Capture the cell that displays the provided text and extract its [X, Y] central coordinate. 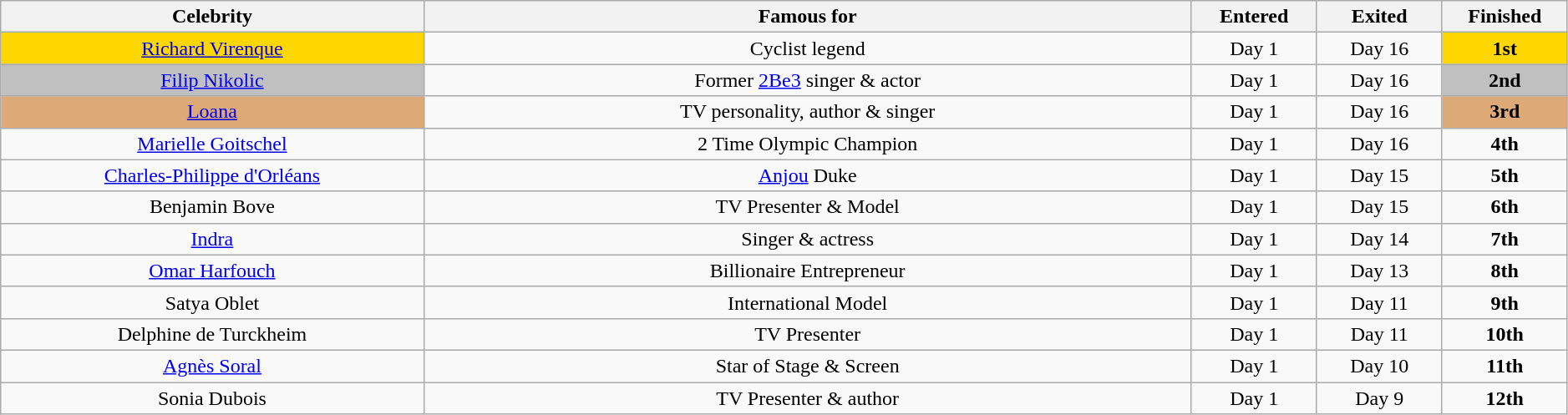
Omar Harfouch [212, 271]
11th [1505, 366]
3rd [1505, 112]
Filip Nikolic [212, 80]
Agnès Soral [212, 366]
5th [1505, 175]
12th [1505, 398]
Day 14 [1379, 239]
Sonia Dubois [212, 398]
Former 2Be3 singer & actor [807, 80]
Indra [212, 239]
2nd [1505, 80]
Billionaire Entrepreneur [807, 271]
TV Presenter & Model [807, 207]
Star of Stage & Screen [807, 366]
Benjamin Bove [212, 207]
Cyclist legend [807, 48]
Famous for [807, 17]
Loana [212, 112]
10th [1505, 334]
Anjou Duke [807, 175]
Charles-Philippe d'Orléans [212, 175]
TV personality, author & singer [807, 112]
Marielle Goitschel [212, 144]
Celebrity [212, 17]
Day 13 [1379, 271]
Delphine de Turckheim [212, 334]
7th [1505, 239]
Exited [1379, 17]
Day 9 [1379, 398]
8th [1505, 271]
TV Presenter & author [807, 398]
Singer & actress [807, 239]
International Model [807, 302]
Richard Virenque [212, 48]
Day 10 [1379, 366]
Satya Oblet [212, 302]
TV Presenter [807, 334]
9th [1505, 302]
2 Time Olympic Champion [807, 144]
Finished [1505, 17]
Entered [1254, 17]
4th [1505, 144]
6th [1505, 207]
1st [1505, 48]
